Determine the (X, Y) coordinate at the center of the cell enclosing the given text.  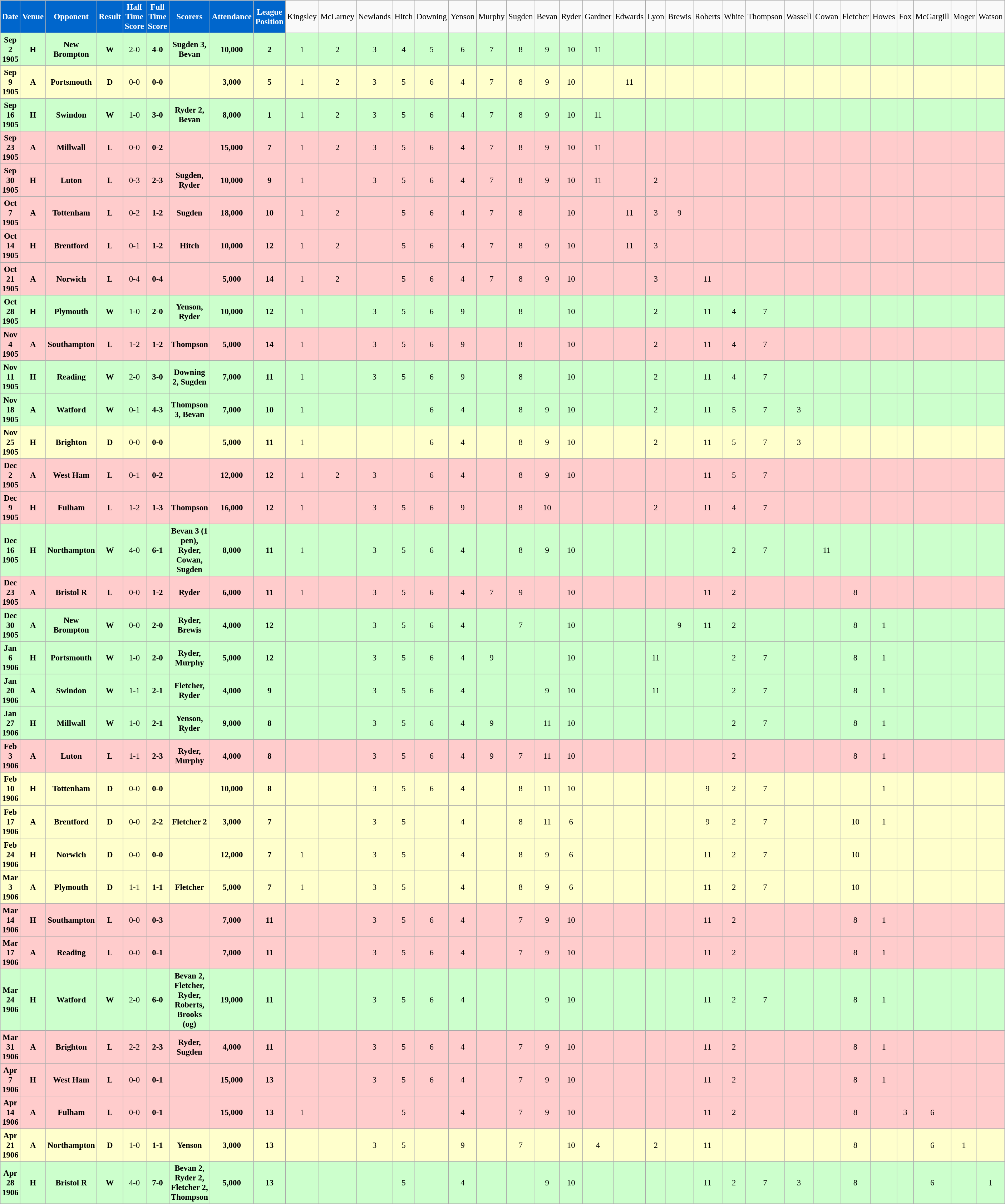
Mar 31 1906 (10, 1047)
McGargill (932, 17)
Feb 10 1906 (10, 789)
Ryder, Sugden (189, 1047)
4-3 (157, 410)
Newlands (375, 17)
Jan 6 1906 (10, 658)
16,000 (232, 508)
Bevan (547, 17)
Opponent (71, 17)
Half Time Score (134, 17)
Brewis (679, 17)
Roberts (707, 17)
Sep 16 1905 (10, 115)
Thompson 3, Bevan (189, 410)
Lyon (656, 17)
McLarney (338, 17)
League Position (270, 17)
Apr 7 1906 (10, 1080)
6-0 (157, 1000)
Nov 18 1905 (10, 410)
Dec 2 1905 (10, 475)
Fletcher, Ryder (189, 691)
19,000 (232, 1000)
Mar 24 1906 (10, 1000)
Moger (964, 17)
Nov 11 1905 (10, 377)
Fox (905, 17)
7-0 (157, 1183)
Downing 2, Sugden (189, 377)
Mar 17 1906 (10, 953)
Bevan 3 (1 pen), Ryder, Cowan, Sugden (189, 550)
Mar 3 1906 (10, 887)
Apr 14 1906 (10, 1113)
9,000 (232, 723)
1-3 (157, 508)
Sugden 3, Bevan (189, 50)
6-1 (157, 550)
White (734, 17)
Edwards (629, 17)
Jan 20 1906 (10, 691)
Cowan (827, 17)
Nov 4 1905 (10, 344)
Sep 2 1905 (10, 50)
Feb 3 1906 (10, 756)
6,000 (232, 593)
Dec 30 1905 (10, 625)
Oct 7 1905 (10, 213)
Scorers (189, 17)
Feb 24 1906 (10, 854)
Wassell (799, 17)
Jan 27 1906 (10, 723)
Fletcher 2 (189, 822)
Gardner (598, 17)
Downing (432, 17)
Dec 16 1905 (10, 550)
Howes (884, 17)
Sep 23 1905 (10, 148)
Nov 25 1905 (10, 442)
Kingsley (302, 17)
Oct 28 1905 (10, 311)
Ryder, Brewis (189, 625)
Attendance (232, 17)
Sep 30 1905 (10, 180)
Oct 21 1905 (10, 279)
Ryder 2, Bevan (189, 115)
Watson (991, 17)
Dec 23 1905 (10, 593)
Feb 17 1906 (10, 822)
Full Time Score (157, 17)
Apr 21 1906 (10, 1145)
Result (110, 17)
Murphy (492, 17)
Bevan 2, Fletcher, Ryder, Roberts, Brooks (og) (189, 1000)
Mar 14 1906 (10, 920)
Bevan 2, Ryder 2, Fletcher 2, Thompson (189, 1183)
Sugden, Ryder (189, 180)
Venue (33, 17)
Apr 28 1906 (10, 1183)
Date (10, 17)
18,000 (232, 213)
Dec 9 1905 (10, 508)
Oct 14 1905 (10, 246)
Sep 9 1905 (10, 82)
